Extract the (x, y) coordinate from the center of the cell holding the provided text.  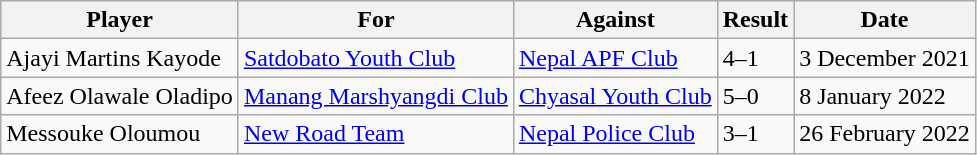
3 December 2021 (885, 58)
Nepal Police Club (615, 134)
Against (615, 20)
3–1 (755, 134)
4–1 (755, 58)
Ajayi Martins Kayode (120, 58)
Messouke Oloumou (120, 134)
Player (120, 20)
Nepal APF Club (615, 58)
Manang Marshyangdi Club (376, 96)
Date (885, 20)
8 January 2022 (885, 96)
Afeez Olawale Oladipo (120, 96)
5–0 (755, 96)
26 February 2022 (885, 134)
Result (755, 20)
New Road Team (376, 134)
For (376, 20)
Satdobato Youth Club (376, 58)
Chyasal Youth Club (615, 96)
